Capture the cell that displays the provided text and extract its [X, Y] central coordinate. 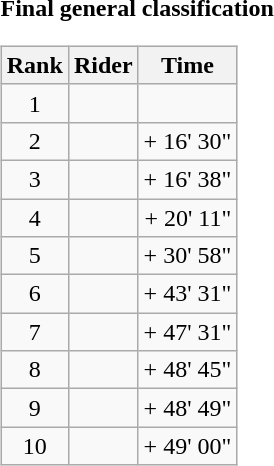
Rider [103, 65]
5 [34, 256]
3 [34, 179]
+ 47' 31" [188, 332]
Rank [34, 65]
+ 16' 38" [188, 179]
+ 49' 00" [188, 446]
+ 43' 31" [188, 294]
+ 16' 30" [188, 141]
8 [34, 370]
9 [34, 408]
+ 30' 58" [188, 256]
10 [34, 446]
Time [188, 65]
4 [34, 217]
+ 48' 45" [188, 370]
6 [34, 294]
7 [34, 332]
1 [34, 103]
+ 48' 49" [188, 408]
+ 20' 11" [188, 217]
2 [34, 141]
